Capture the cell that displays the provided text and extract its [X, Y] central coordinate. 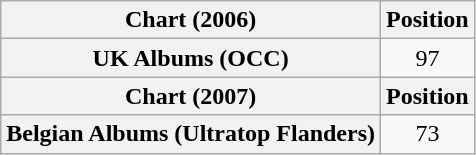
73 [428, 134]
Belgian Albums (Ultratop Flanders) [191, 134]
Chart (2007) [191, 96]
UK Albums (OCC) [191, 58]
Chart (2006) [191, 20]
97 [428, 58]
